Provide the (X, Y) coordinate of the cell's center where the given text is located.  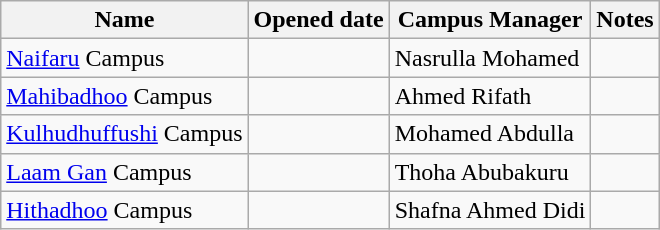
Mohamed Abdulla (490, 134)
Hithadhoo Campus (124, 210)
Ahmed Rifath (490, 96)
Shafna Ahmed Didi (490, 210)
Nasrulla Mohamed (490, 58)
Campus Manager (490, 20)
Name (124, 20)
Naifaru Campus (124, 58)
Mahibadhoo Campus (124, 96)
Kulhudhuffushi Campus (124, 134)
Laam Gan Campus (124, 172)
Notes (625, 20)
Thoha Abubakuru (490, 172)
Opened date (318, 20)
